Pinpoint the cell where the given text exists, returning its (x, y) midpoint coordinate. 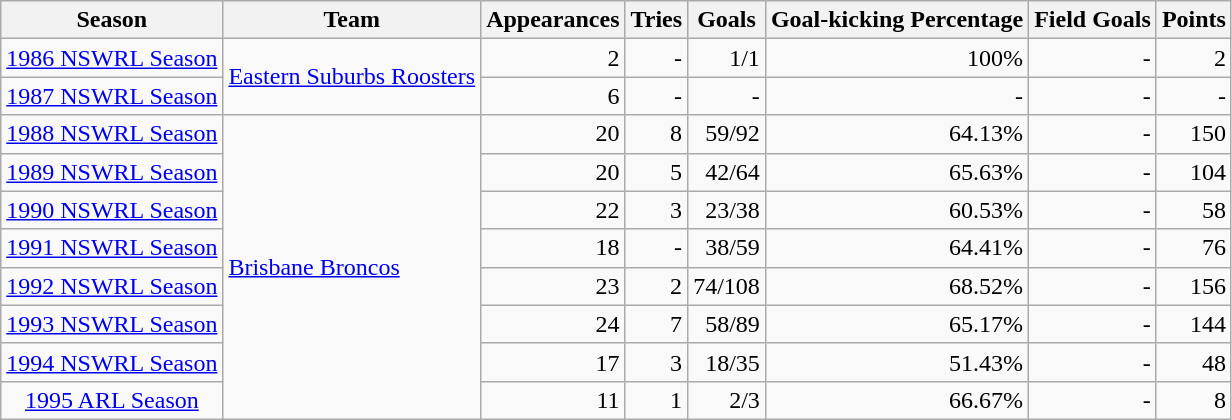
Season (112, 20)
100% (896, 58)
150 (1194, 134)
Brisbane Broncos (352, 267)
Goals (727, 20)
23 (553, 286)
7 (656, 324)
59/92 (727, 134)
1989 NSWRL Season (112, 172)
22 (553, 210)
Points (1194, 20)
144 (1194, 324)
23/38 (727, 210)
66.67% (896, 400)
74/108 (727, 286)
1987 NSWRL Season (112, 96)
42/64 (727, 172)
Goal-kicking Percentage (896, 20)
1986 NSWRL Season (112, 58)
1990 NSWRL Season (112, 210)
Tries (656, 20)
1/1 (727, 58)
64.41% (896, 248)
18/35 (727, 362)
76 (1194, 248)
Field Goals (1093, 20)
Appearances (553, 20)
65.17% (896, 324)
11 (553, 400)
1994 NSWRL Season (112, 362)
2/3 (727, 400)
68.52% (896, 286)
Team (352, 20)
1992 NSWRL Season (112, 286)
17 (553, 362)
38/59 (727, 248)
6 (553, 96)
60.53% (896, 210)
1993 NSWRL Season (112, 324)
5 (656, 172)
1995 ARL Season (112, 400)
1991 NSWRL Season (112, 248)
58/89 (727, 324)
104 (1194, 172)
Eastern Suburbs Roosters (352, 77)
24 (553, 324)
48 (1194, 362)
1 (656, 400)
18 (553, 248)
65.63% (896, 172)
51.43% (896, 362)
1988 NSWRL Season (112, 134)
64.13% (896, 134)
58 (1194, 210)
156 (1194, 286)
